Locate the cell with the specified text and output its (x, y) center coordinate. 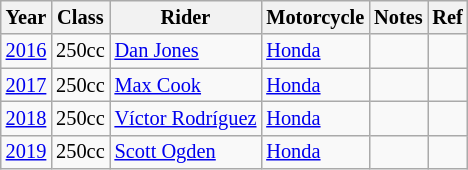
Víctor Rodríguez (186, 118)
Notes (398, 17)
2018 (26, 118)
Max Cook (186, 85)
2016 (26, 51)
2019 (26, 152)
Motorcycle (315, 17)
2017 (26, 85)
Dan Jones (186, 51)
Year (26, 17)
Scott Ogden (186, 152)
Rider (186, 17)
Class (80, 17)
Ref (448, 17)
